Determine the (X, Y) coordinate at the center of the cell enclosing the given text.  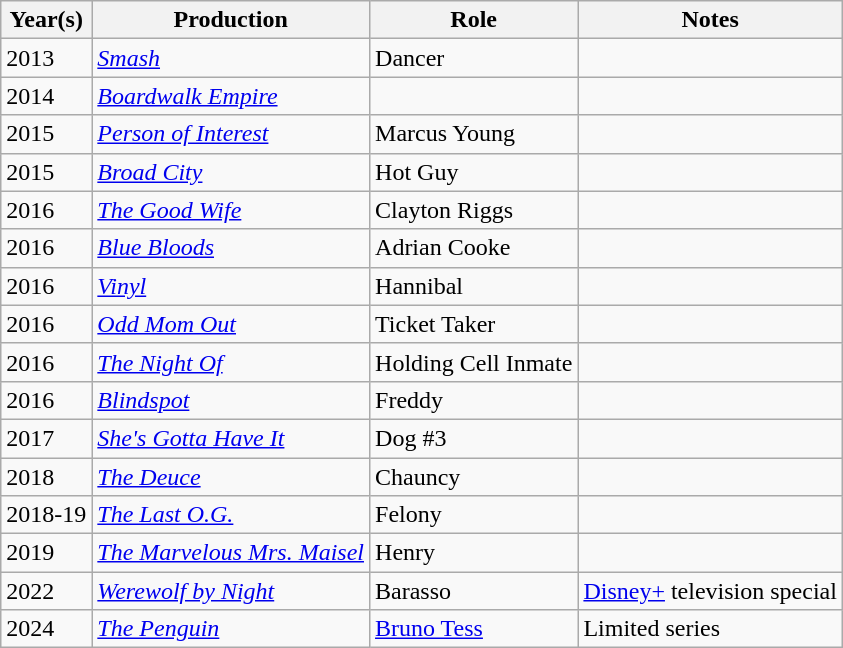
The Last O.G. (231, 515)
Bruno Tess (474, 629)
Blue Bloods (231, 248)
Adrian Cooke (474, 248)
Production (231, 20)
Hot Guy (474, 172)
2019 (46, 553)
The Marvelous Mrs. Maisel (231, 553)
2017 (46, 438)
Werewolf by Night (231, 591)
Smash (231, 58)
Disney+ television special (710, 591)
Felony (474, 515)
Broad City (231, 172)
Hannibal (474, 286)
She's Gotta Have It (231, 438)
The Night Of (231, 362)
Limited series (710, 629)
2018-19 (46, 515)
Ticket Taker (474, 324)
Vinyl (231, 286)
2013 (46, 58)
2022 (46, 591)
Barasso (474, 591)
Freddy (474, 400)
The Penguin (231, 629)
2018 (46, 477)
The Deuce (231, 477)
Year(s) (46, 20)
Henry (474, 553)
Person of Interest (231, 134)
Blindspot (231, 400)
Notes (710, 20)
Dog #3 (474, 438)
Boardwalk Empire (231, 96)
Role (474, 20)
The Good Wife (231, 210)
Dancer (474, 58)
Odd Mom Out (231, 324)
Chauncy (474, 477)
2024 (46, 629)
2014 (46, 96)
Clayton Riggs (474, 210)
Marcus Young (474, 134)
Holding Cell Inmate (474, 362)
